Determine the [X, Y] coordinate at the center of the cell enclosing the given text.  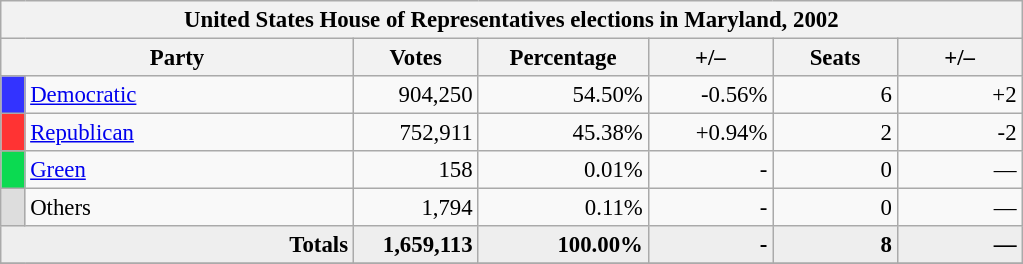
+2 [960, 95]
-2 [960, 133]
0.11% [563, 208]
Votes [416, 58]
Republican [189, 133]
54.50% [563, 95]
752,911 [416, 133]
2 [836, 133]
Totals [178, 245]
-0.56% [710, 95]
1,794 [416, 208]
Percentage [563, 58]
Green [189, 170]
Others [189, 208]
8 [836, 245]
6 [836, 95]
United States House of Representatives elections in Maryland, 2002 [512, 20]
Seats [836, 58]
158 [416, 170]
Democratic [189, 95]
0.01% [563, 170]
904,250 [416, 95]
Party [178, 58]
100.00% [563, 245]
1,659,113 [416, 245]
+0.94% [710, 133]
45.38% [563, 133]
